From the cell containing the given text, extract its center point as (X, Y) coordinate. 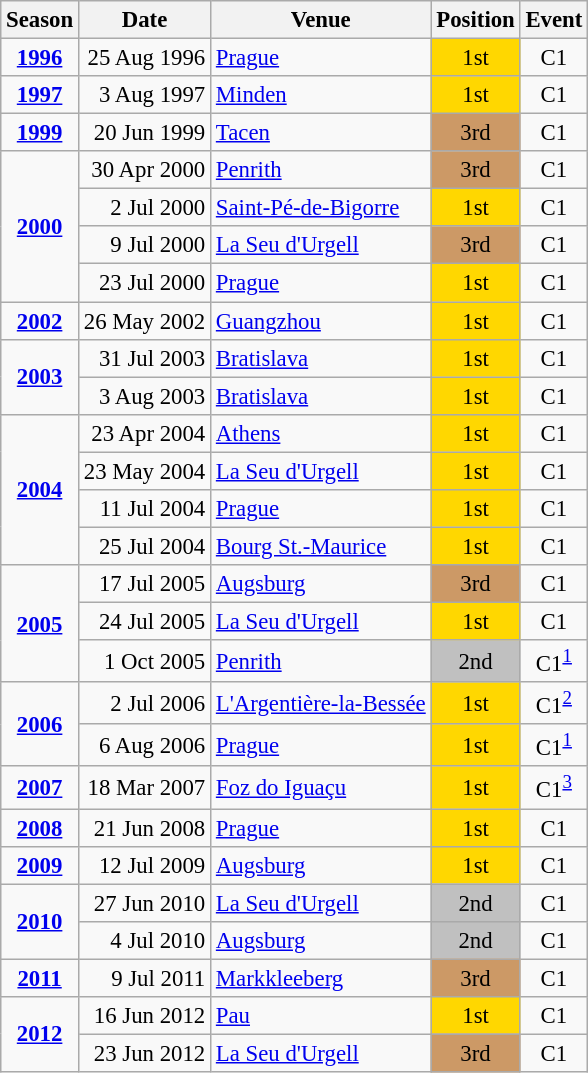
12 Jul 2009 (144, 865)
2003 (40, 376)
3 Aug 1997 (144, 95)
2010 (40, 922)
30 Apr 2000 (144, 170)
Event (554, 20)
Date (144, 20)
21 Jun 2008 (144, 828)
2006 (40, 724)
26 May 2002 (144, 321)
1999 (40, 133)
Position (476, 20)
1 Oct 2005 (144, 661)
Pau (321, 1016)
2011 (40, 978)
2004 (40, 489)
2005 (40, 624)
16 Jun 2012 (144, 1016)
4 Jul 2010 (144, 941)
23 Apr 2004 (144, 433)
9 Jul 2000 (144, 245)
2000 (40, 226)
C12 (554, 703)
20 Jun 1999 (144, 133)
27 Jun 2010 (144, 903)
2 Jul 2006 (144, 703)
1997 (40, 95)
24 Jul 2005 (144, 621)
Tacen (321, 133)
Bourg St.-Maurice (321, 546)
18 Mar 2007 (144, 788)
2008 (40, 828)
Venue (321, 20)
Season (40, 20)
17 Jul 2005 (144, 584)
Saint-Pé-de-Bigorre (321, 208)
9 Jul 2011 (144, 978)
Minden (321, 95)
2 Jul 2000 (144, 208)
1996 (40, 58)
L'Argentière-la-Bessée (321, 703)
Guangzhou (321, 321)
2009 (40, 865)
3 Aug 2003 (144, 396)
2012 (40, 1034)
23 May 2004 (144, 471)
C13 (554, 788)
Athens (321, 433)
Foz do Iguaçu (321, 788)
2002 (40, 321)
2007 (40, 788)
6 Aug 2006 (144, 745)
Markkleeberg (321, 978)
23 Jul 2000 (144, 283)
25 Aug 1996 (144, 58)
25 Jul 2004 (144, 546)
11 Jul 2004 (144, 509)
31 Jul 2003 (144, 358)
23 Jun 2012 (144, 1053)
